Find where the given text appears and provide that cell's center as (x, y) coordinate. 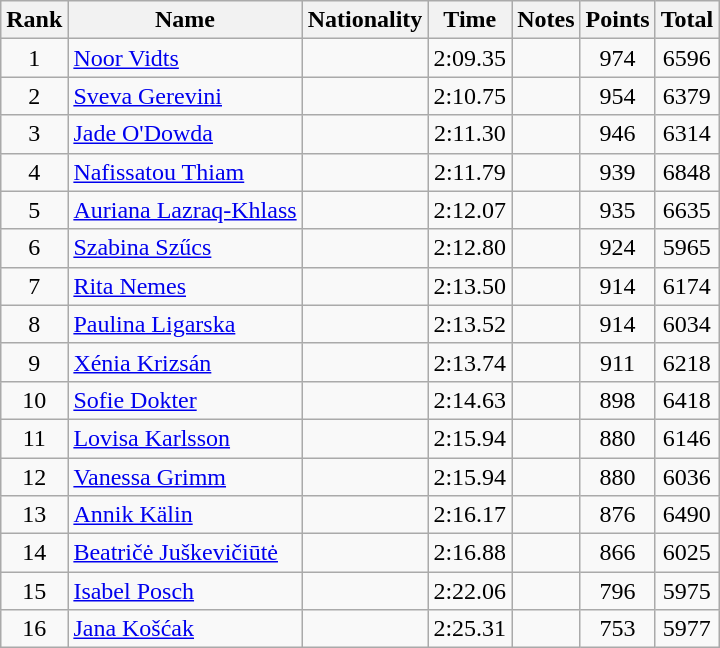
6025 (687, 553)
2:16.17 (470, 515)
2 (34, 96)
Vanessa Grimm (185, 477)
Sofie Dokter (185, 400)
876 (618, 515)
6848 (687, 172)
939 (618, 172)
9 (34, 362)
2:11.79 (470, 172)
Lovisa Karlsson (185, 438)
2:16.88 (470, 553)
Annik Kälin (185, 515)
Szabina Szűcs (185, 248)
3 (34, 134)
Jade O'Dowda (185, 134)
5975 (687, 591)
Name (185, 20)
6034 (687, 324)
6036 (687, 477)
796 (618, 591)
898 (618, 400)
Nafissatou Thiam (185, 172)
2:09.35 (470, 58)
5977 (687, 629)
Notes (546, 20)
Sveva Gerevini (185, 96)
6418 (687, 400)
16 (34, 629)
Time (470, 20)
2:13.52 (470, 324)
924 (618, 248)
954 (618, 96)
14 (34, 553)
13 (34, 515)
911 (618, 362)
Beatričė Juškevičiūtė (185, 553)
Nationality (365, 20)
Rita Nemes (185, 286)
5965 (687, 248)
Points (618, 20)
Auriana Lazraq-Khlass (185, 210)
12 (34, 477)
2:10.75 (470, 96)
6314 (687, 134)
15 (34, 591)
753 (618, 629)
4 (34, 172)
2:25.31 (470, 629)
2:22.06 (470, 591)
2:12.07 (470, 210)
5 (34, 210)
Isabel Posch (185, 591)
Noor Vidts (185, 58)
6146 (687, 438)
2:13.50 (470, 286)
Rank (34, 20)
2:11.30 (470, 134)
6490 (687, 515)
10 (34, 400)
866 (618, 553)
11 (34, 438)
Xénia Krizsán (185, 362)
6596 (687, 58)
6379 (687, 96)
935 (618, 210)
1 (34, 58)
Total (687, 20)
Jana Košćak (185, 629)
8 (34, 324)
6218 (687, 362)
974 (618, 58)
Paulina Ligarska (185, 324)
2:14.63 (470, 400)
6 (34, 248)
2:12.80 (470, 248)
7 (34, 286)
6635 (687, 210)
2:13.74 (470, 362)
6174 (687, 286)
946 (618, 134)
